Identify which cell holds the provided text, then report its [X, Y] central coordinate. 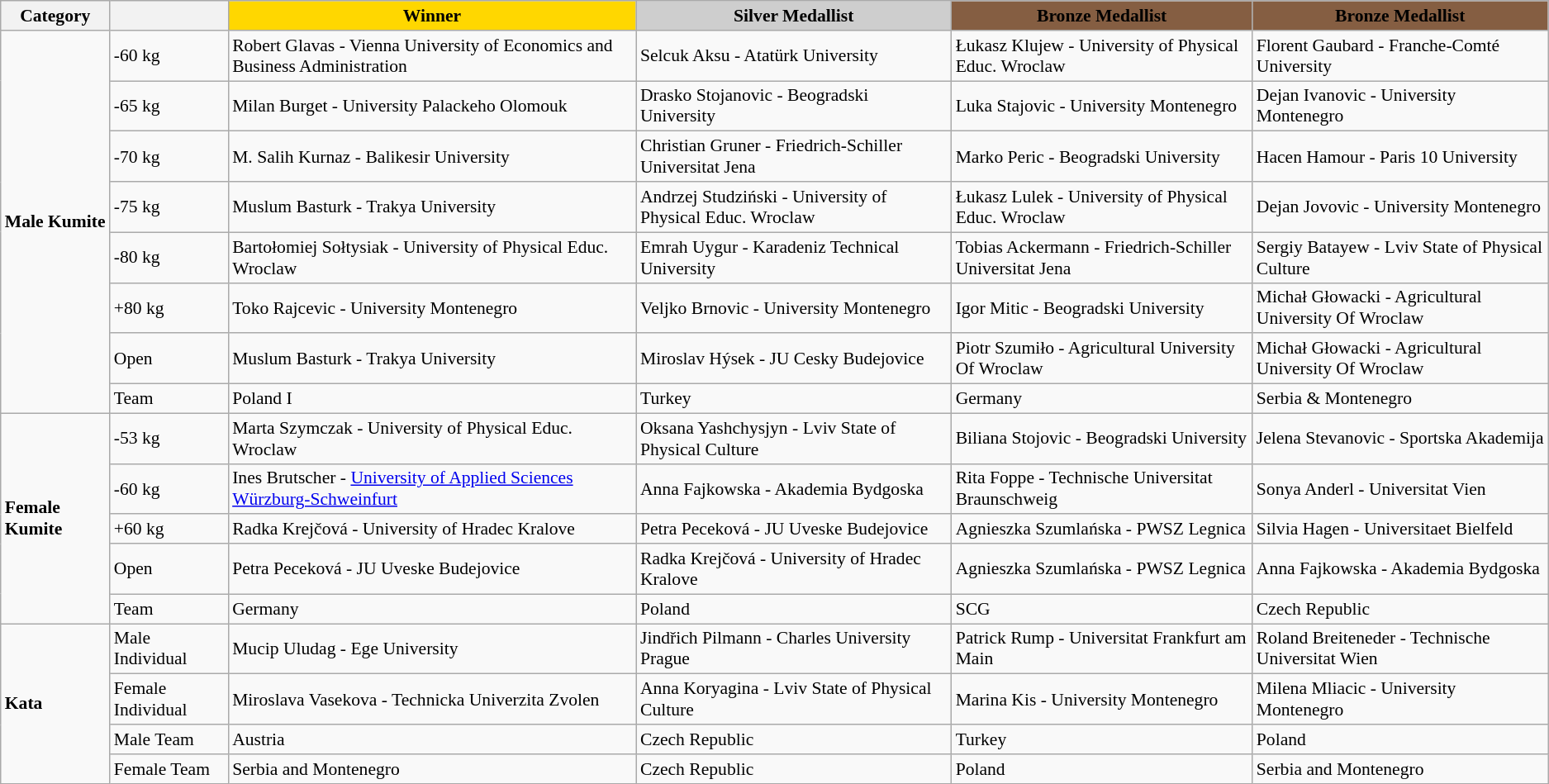
+80 kg [169, 307]
Tobias Ackermann - Friedrich-Schiller Universitat Jena [1102, 258]
Female Individual [169, 699]
Łukasz Lulek - University of Physical Educ. Wroclaw [1102, 207]
Poland I [432, 399]
-70 kg [169, 157]
M. Salih Kurnaz - Balikesir University [432, 157]
Veljko Brnovic - University Montenegro [794, 307]
Miroslava Vasekova - Technicka Univerzita Zvolen [432, 699]
Igor Mitic - Beogradski University [1102, 307]
Female Kumite [55, 519]
Milan Burget - University Palackeho Olomouk [432, 106]
Austria [432, 739]
Kata [55, 704]
Patrick Rump - Universitat Frankfurt am Main [1102, 649]
Anna Koryagina - Lviv State of Physical Culture [794, 699]
Piotr Szumiło - Agricultural University Of Wroclaw [1102, 359]
Selcuk Aksu - Atatürk University [794, 56]
Robert Glavas - Vienna University of Economics and Business Administration [432, 56]
Winner [432, 16]
Miroslav Hýsek - JU Cesky Budejovice [794, 359]
-65 kg [169, 106]
Luka Stajovic - University Montenegro [1102, 106]
Female Team [169, 769]
Male Individual [169, 649]
Christian Gruner - Friedrich-Schiller Universitat Jena [794, 157]
SCG [1102, 609]
Sonya Anderl - Universitat Vien [1400, 489]
Mucip Uludag - Ege University [432, 649]
Roland Breiteneder - Technische Universitat Wien [1400, 649]
Silver Medallist [794, 16]
Łukasz Klujew - University of Physical Educ. Wroclaw [1102, 56]
Silvia Hagen - Universitaet Bielfeld [1400, 530]
Sergiy Batayew - Lviv State of Physical Culture [1400, 258]
Category [55, 16]
Florent Gaubard - Franche-Comté University [1400, 56]
Serbia & Montenegro [1400, 399]
Male Kumite [55, 222]
Oksana Yashchysjyn - Lviv State of Physical Culture [794, 438]
Marko Peric - Beogradski University [1102, 157]
Marina Kis - University Montenegro [1102, 699]
Andrzej Studziński - University of Physical Educ. Wroclaw [794, 207]
Biliana Stojovic - Beogradski University [1102, 438]
Jindřich Pilmann - Charles University Prague [794, 649]
Dejan Jovovic - University Montenegro [1400, 207]
Toko Rajcevic - University Montenegro [432, 307]
Marta Szymczak - University of Physical Educ. Wroclaw [432, 438]
Hacen Hamour - Paris 10 University [1400, 157]
Male Team [169, 739]
Drasko Stojanovic - Beogradski University [794, 106]
Milena Mliacic - University Montenegro [1400, 699]
Bartołomiej Sołtysiak - University of Physical Educ. Wroclaw [432, 258]
Dejan Ivanovic - University Montenegro [1400, 106]
Emrah Uygur - Karadeniz Technical University [794, 258]
Rita Foppe - Technische Universitat Braunschweig [1102, 489]
-53 kg [169, 438]
-75 kg [169, 207]
+60 kg [169, 530]
Jelena Stevanovic - Sportska Akademija [1400, 438]
Ines Brutscher - University of Applied Sciences Würzburg-Schweinfurt [432, 489]
-80 kg [169, 258]
